Return [x, y] of the center of cell containing provided text 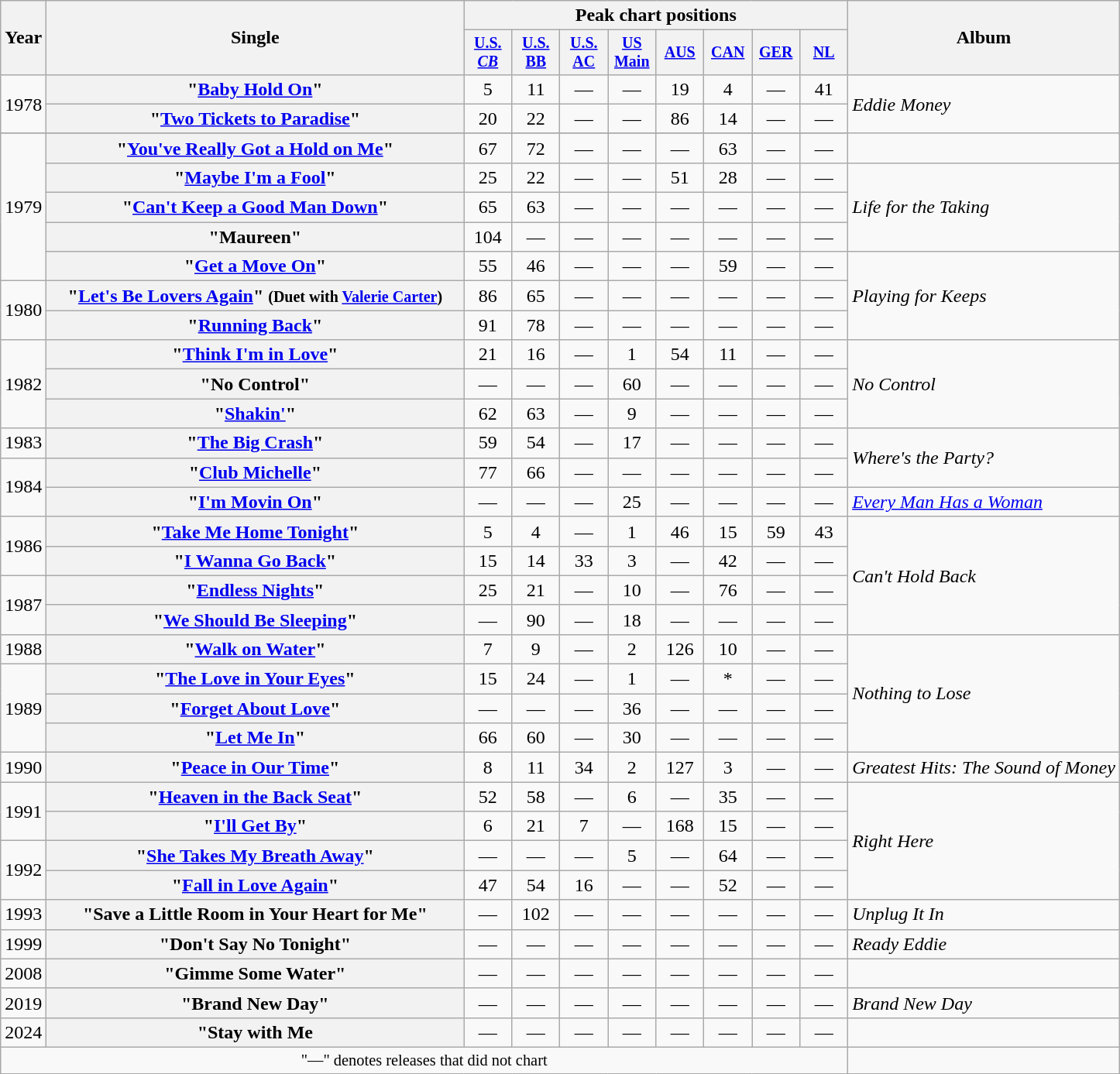
"You've Really Got a Hold on Me" [256, 148]
17 [632, 443]
1993 [23, 914]
"We Should Be Sleeping" [256, 619]
U.S. CB [488, 53]
64 [728, 856]
"Stay with Me [256, 1032]
"Club Michelle" [256, 472]
Unplug It In [984, 914]
72 [536, 148]
1979 [23, 207]
62 [488, 413]
43 [824, 531]
33 [584, 561]
58 [536, 797]
"Forget About Love" [256, 709]
"Peace in Our Time" [256, 767]
"Endless Nights" [256, 590]
2019 [23, 1003]
No Control [984, 384]
1982 [23, 384]
126 [680, 649]
"Walk on Water" [256, 649]
Can't Hold Back [984, 575]
18 [632, 619]
"Take Me Home Tonight" [256, 531]
2008 [23, 973]
"Two Tickets to Paradise" [256, 118]
"Gimme Some Water" [256, 973]
104 [488, 237]
1983 [23, 443]
Brand New Day [984, 1003]
24 [536, 679]
41 [824, 89]
Where's the Party? [984, 458]
28 [728, 177]
Single [256, 38]
67 [488, 148]
Peak chart positions [656, 15]
"Let Me In" [256, 738]
127 [680, 767]
"Get a Move On" [256, 266]
"Running Back" [256, 325]
76 [728, 590]
U.S. BB [536, 53]
1990 [23, 767]
36 [632, 709]
"The Big Crash" [256, 443]
35 [728, 797]
"She Takes My Breath Away" [256, 856]
CAN [728, 53]
55 [488, 266]
"Brand New Day" [256, 1003]
1987 [23, 605]
19 [680, 89]
1989 [23, 709]
Right Here [984, 841]
"No Control" [256, 384]
51 [680, 177]
1980 [23, 311]
1992 [23, 870]
"Fall in Love Again" [256, 885]
Greatest Hits: The Sound of Money [984, 767]
Eddie Money [984, 104]
* [728, 679]
"I'll Get By" [256, 826]
"Baby Hold On" [256, 89]
8 [488, 767]
"Maybe I'm a Fool" [256, 177]
1978 [23, 104]
Life for the Taking [984, 207]
"Don't Say No Tonight" [256, 944]
NL [824, 53]
90 [536, 619]
47 [488, 885]
1991 [23, 812]
168 [680, 826]
U.S. AC [584, 53]
"Maureen" [256, 237]
34 [584, 767]
102 [536, 914]
"Can't Keep a Good Man Down" [256, 208]
US Main [632, 53]
"Heaven in the Back Seat" [256, 797]
"Save a Little Room in Your Heart for Me" [256, 914]
Playing for Keeps [984, 296]
"Let's Be Lovers Again" (Duet with Valerie Carter) [256, 296]
"Think I'm in Love" [256, 355]
91 [488, 325]
"Shakin'" [256, 413]
"I'm Movin On" [256, 502]
78 [536, 325]
"I Wanna Go Back" [256, 561]
1988 [23, 649]
Every Man Has a Woman [984, 502]
1986 [23, 546]
Nothing to Lose [984, 693]
"The Love in Your Eyes" [256, 679]
1984 [23, 487]
Ready Eddie [984, 944]
30 [632, 738]
42 [728, 561]
1999 [23, 944]
Album [984, 38]
77 [488, 472]
GER [776, 53]
AUS [680, 53]
20 [488, 118]
2024 [23, 1032]
Year [23, 38]
"—" denotes releases that did not chart [424, 1060]
